Extract the (X, Y) coordinate from the center of the cell holding the provided text.  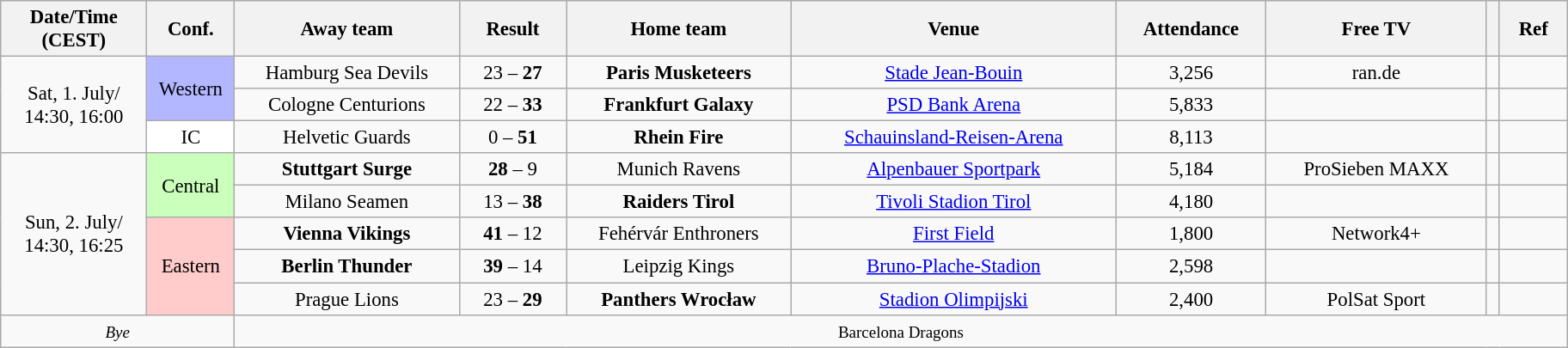
Raiders Tirol (679, 202)
Barcelona Dragons (901, 331)
ProSieben MAXX (1376, 169)
Stade Jean-Bouin (953, 73)
Central (191, 186)
Home team (679, 29)
Away team (347, 29)
Paris Musketeers (679, 73)
4,180 (1191, 202)
0 – 51 (512, 137)
5,833 (1191, 105)
Eastern (191, 266)
ran.de (1376, 73)
13 – 38 (512, 202)
Leipzig Kings (679, 266)
23 – 27 (512, 73)
Sun, 2. July/14:30, 16:25 (74, 234)
39 – 14 (512, 266)
IC (191, 137)
Prague Lions (347, 299)
Cologne Centurions (347, 105)
Bye (118, 331)
23 – 29 (512, 299)
Ref (1534, 29)
Vienna Vikings (347, 235)
First Field (953, 235)
2,598 (1191, 266)
Panthers Wrocław (679, 299)
Attendance (1191, 29)
28 – 9 (512, 169)
Stuttgart Surge (347, 169)
Network4+ (1376, 235)
PolSat Sport (1376, 299)
3,256 (1191, 73)
PSD Bank Arena (953, 105)
1,800 (1191, 235)
22 – 33 (512, 105)
Helvetic Guards (347, 137)
Date/Time (CEST) (74, 29)
Munich Ravens (679, 169)
Stadion Olimpijski (953, 299)
Schauinsland-Reisen-Arena (953, 137)
Conf. (191, 29)
5,184 (1191, 169)
Sat, 1. July/14:30, 16:00 (74, 105)
Berlin Thunder (347, 266)
Milano Seamen (347, 202)
Fehérvár Enthroners (679, 235)
Venue (953, 29)
Result (512, 29)
Rhein Fire (679, 137)
Western (191, 89)
Alpenbauer Sportpark (953, 169)
Free TV (1376, 29)
41 – 12 (512, 235)
Frankfurt Galaxy (679, 105)
Bruno-Plache-Stadion (953, 266)
2,400 (1191, 299)
Tivoli Stadion Tirol (953, 202)
Hamburg Sea Devils (347, 73)
8,113 (1191, 137)
